Output the [x, y] coordinate of the center of the cell containing the given text.  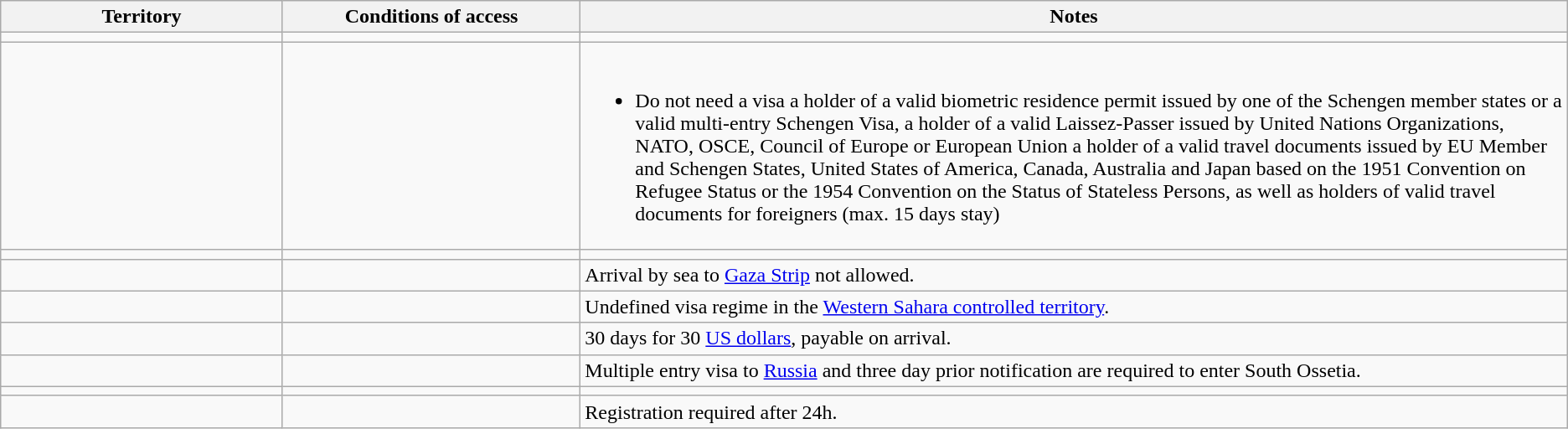
30 days for 30 US dollars, payable on arrival. [1074, 339]
Undefined visa regime in the Western Sahara controlled territory. [1074, 307]
Registration required after 24h. [1074, 411]
Conditions of access [431, 17]
Notes [1074, 17]
Multiple entry visa to Russia and three day prior notification are required to enter South Ossetia. [1074, 370]
Territory [142, 17]
Arrival by sea to Gaza Strip not allowed. [1074, 275]
